Provide the [X, Y] coordinate of the cell's center where the given text is located.  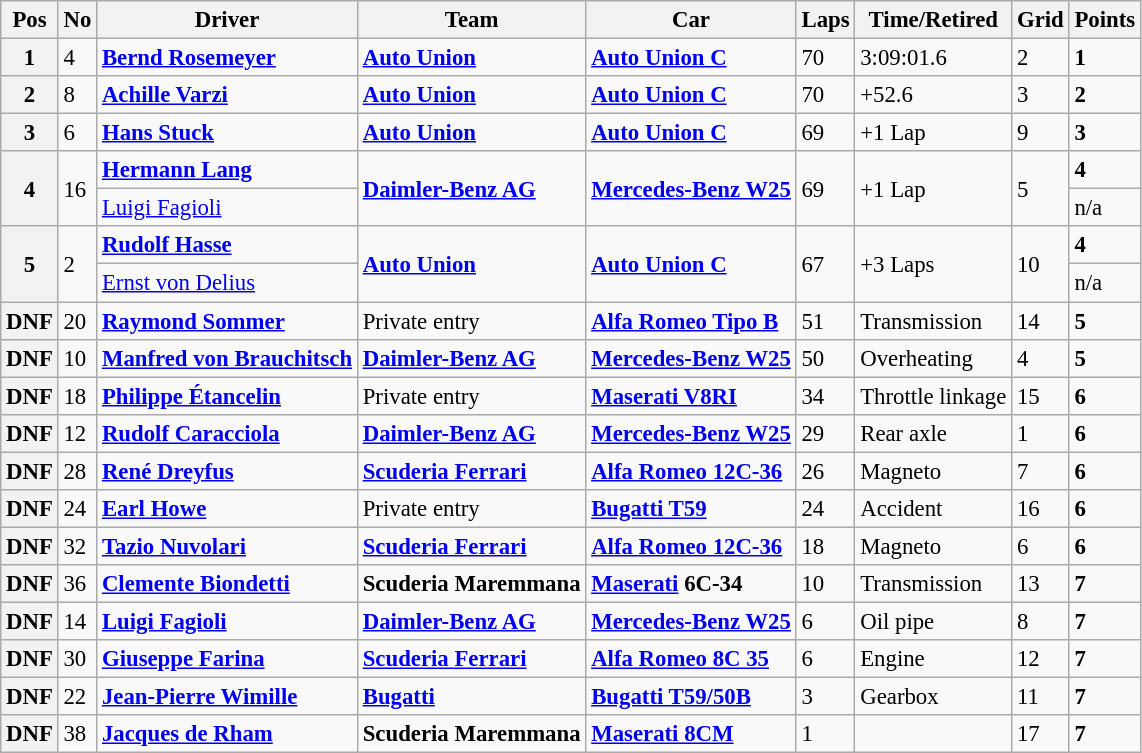
Laps [826, 20]
Jacques de Rham [228, 734]
Maserati 6C-34 [691, 584]
Ernst von Delius [228, 283]
Raymond Sommer [228, 321]
René Dreyfus [228, 471]
3:09:01.6 [934, 58]
Giuseppe Farina [228, 659]
Bernd Rosemeyer [228, 58]
Car [691, 20]
Rear axle [934, 433]
Bugatti T59/50B [691, 697]
Earl Howe [228, 509]
Points [1104, 20]
11 [1040, 697]
67 [826, 264]
Hans Stuck [228, 133]
Maserati V8RI [691, 396]
Bugatti T59 [691, 509]
+52.6 [934, 95]
Alfa Romeo 8C 35 [691, 659]
50 [826, 358]
Accident [934, 509]
29 [826, 433]
26 [826, 471]
51 [826, 321]
34 [826, 396]
Throttle linkage [934, 396]
36 [77, 584]
Grid [1040, 20]
Team [471, 20]
Maserati 8CM [691, 734]
No [77, 20]
Hermann Lang [228, 170]
Rudolf Hasse [228, 245]
Gearbox [934, 697]
22 [77, 697]
30 [77, 659]
20 [77, 321]
32 [77, 546]
Rudolf Caracciola [228, 433]
Pos [30, 20]
28 [77, 471]
Engine [934, 659]
Jean-Pierre Wimille [228, 697]
Manfred von Brauchitsch [228, 358]
17 [1040, 734]
Alfa Romeo Tipo B [691, 321]
Philippe Étancelin [228, 396]
9 [1040, 133]
Oil pipe [934, 621]
Clemente Biondetti [228, 584]
38 [77, 734]
Overheating [934, 358]
13 [1040, 584]
15 [1040, 396]
+3 Laps [934, 264]
Tazio Nuvolari [228, 546]
Achille Varzi [228, 95]
Time/Retired [934, 20]
Bugatti [471, 697]
Driver [228, 20]
